For the text-containing cell, return its midpoint in [x, y] coordinate format. 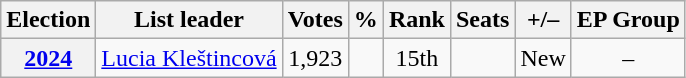
2024 [48, 58]
Election [48, 20]
List leader [189, 20]
EP Group [628, 20]
New [543, 58]
Seats [482, 20]
% [366, 20]
15th [416, 58]
– [628, 58]
Lucia Kleštincová [189, 58]
Rank [416, 20]
1,923 [315, 58]
Votes [315, 20]
+/– [543, 20]
